Extract the (x, y) coordinate from the center of the cell holding the provided text.  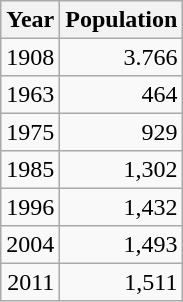
1,511 (122, 282)
1996 (30, 206)
1963 (30, 94)
1,493 (122, 244)
3.766 (122, 56)
929 (122, 132)
1,302 (122, 170)
1,432 (122, 206)
2004 (30, 244)
Population (122, 20)
Year (30, 20)
2011 (30, 282)
464 (122, 94)
1985 (30, 170)
1975 (30, 132)
1908 (30, 56)
